For the text-containing cell, return its midpoint in (x, y) coordinate format. 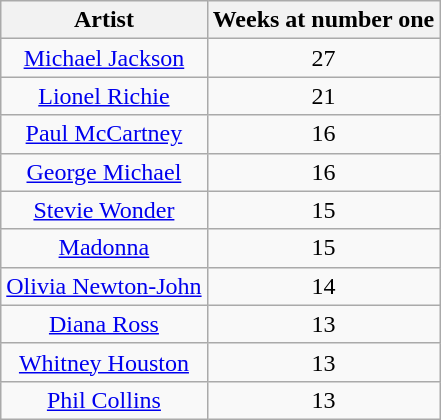
21 (324, 96)
Lionel Richie (104, 96)
Michael Jackson (104, 58)
George Michael (104, 172)
Phil Collins (104, 400)
Paul McCartney (104, 134)
Weeks at number one (324, 20)
Diana Ross (104, 324)
14 (324, 286)
Whitney Houston (104, 362)
Stevie Wonder (104, 210)
Olivia Newton-John (104, 286)
Artist (104, 20)
Madonna (104, 248)
27 (324, 58)
